Find where the given text appears and provide that cell's center as (X, Y) coordinate. 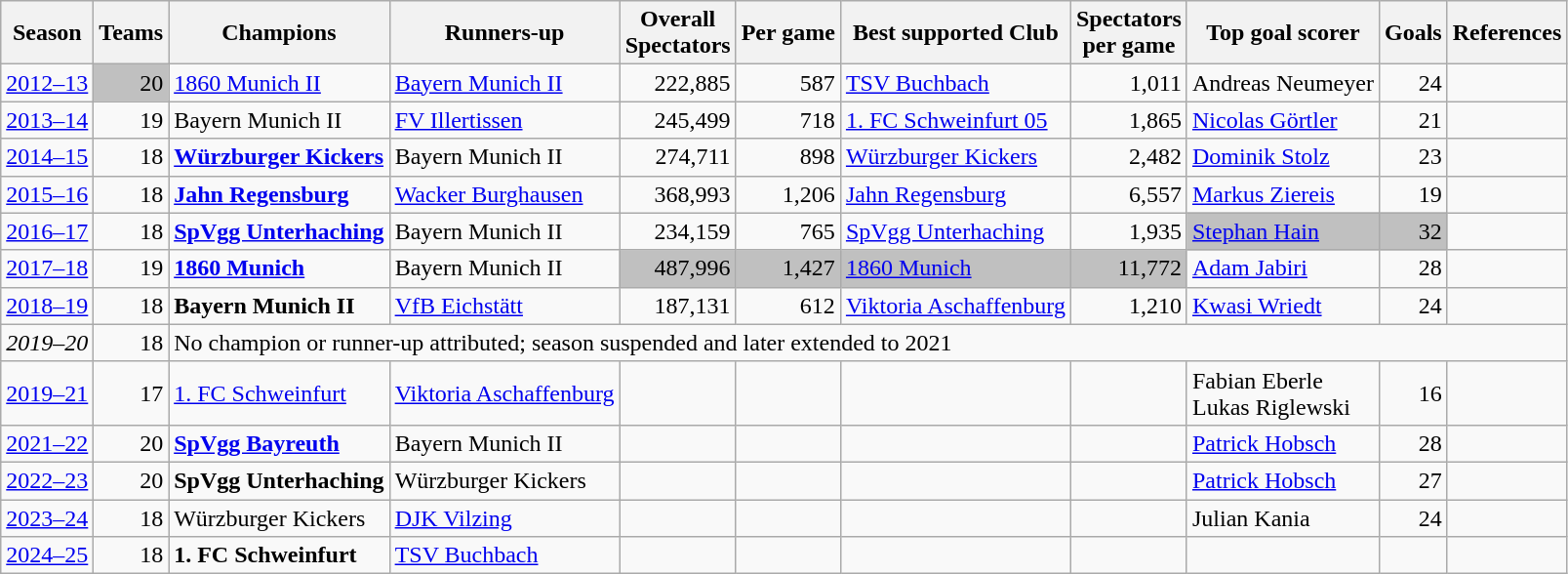
Best supported Club (955, 33)
187,131 (677, 306)
No champion or runner-up attributed; season suspended and later extended to 2021 (868, 343)
23 (1413, 157)
1860 Munich II (279, 83)
Andreas Neumeyer (1282, 83)
234,159 (677, 231)
VfB Eichstätt (504, 306)
Fabian Eberle Lukas Riglewski (1282, 392)
DJK Vilzing (504, 518)
Nicolas Görtler (1282, 120)
2016–17 (47, 231)
245,499 (677, 120)
222,885 (677, 83)
1,865 (1128, 120)
2019–20 (47, 343)
765 (788, 231)
587 (788, 83)
27 (1413, 480)
17 (131, 392)
1,427 (788, 268)
2,482 (1128, 157)
Stephan Hain (1282, 231)
274,711 (677, 157)
2017–18 (47, 268)
Season (47, 33)
References (1507, 33)
Dominik Stolz (1282, 157)
612 (788, 306)
1,206 (788, 194)
2014–15 (47, 157)
1,210 (1128, 306)
32 (1413, 231)
2015–16 (47, 194)
21 (1413, 120)
1,011 (1128, 83)
Overall Spectators (677, 33)
487,996 (677, 268)
1,935 (1128, 231)
Julian Kania (1282, 518)
Markus Ziereis (1282, 194)
898 (788, 157)
2024–25 (47, 555)
2018–19 (47, 306)
2023–24 (47, 518)
368,993 (677, 194)
Per game (788, 33)
Adam Jabiri (1282, 268)
Runners-up (504, 33)
6,557 (1128, 194)
718 (788, 120)
Champions (279, 33)
Goals (1413, 33)
Top goal scorer (1282, 33)
2012–13 (47, 83)
16 (1413, 392)
Wacker Burghausen (504, 194)
FV Illertissen (504, 120)
SpVgg Bayreuth (279, 443)
Kwasi Wriedt (1282, 306)
2022–23 (47, 480)
Teams (131, 33)
11,772 (1128, 268)
2019–21 (47, 392)
1. FC Schweinfurt 05 (955, 120)
Spectators per game (1128, 33)
2013–14 (47, 120)
2021–22 (47, 443)
